Output the (x, y) coordinate of the center of the cell containing the given text.  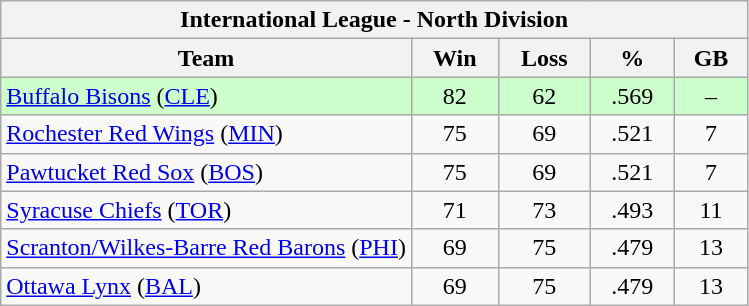
Ottawa Lynx (BAL) (206, 286)
Rochester Red Wings (MIN) (206, 134)
Pawtucket Red Sox (BOS) (206, 172)
.569 (632, 96)
82 (454, 96)
Buffalo Bisons (CLE) (206, 96)
11 (712, 210)
73 (544, 210)
International League - North Division (374, 20)
Syracuse Chiefs (TOR) (206, 210)
% (632, 58)
Win (454, 58)
GB (712, 58)
.493 (632, 210)
Scranton/Wilkes-Barre Red Barons (PHI) (206, 248)
– (712, 96)
71 (454, 210)
62 (544, 96)
Loss (544, 58)
Team (206, 58)
